Find where the given text appears and provide that cell's center as [X, Y] coordinate. 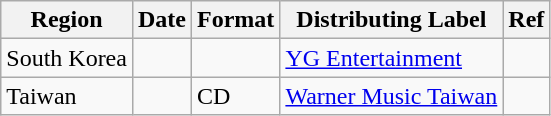
Region [67, 20]
South Korea [67, 58]
Warner Music Taiwan [392, 96]
Format [236, 20]
CD [236, 96]
Ref [526, 20]
Date [162, 20]
Taiwan [67, 96]
Distributing Label [392, 20]
YG Entertainment [392, 58]
